Capture the cell that displays the provided text and extract its (X, Y) central coordinate. 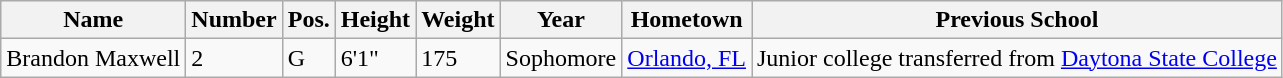
2 (234, 58)
Number (234, 20)
Sophomore (561, 58)
Orlando, FL (687, 58)
Weight (458, 20)
175 (458, 58)
Hometown (687, 20)
Height (375, 20)
Junior college transferred from Daytona State College (1018, 58)
Pos. (308, 20)
6'1" (375, 58)
Name (94, 20)
G (308, 58)
Brandon Maxwell (94, 58)
Year (561, 20)
Previous School (1018, 20)
